Find where the given text appears and provide that cell's center as [X, Y] coordinate. 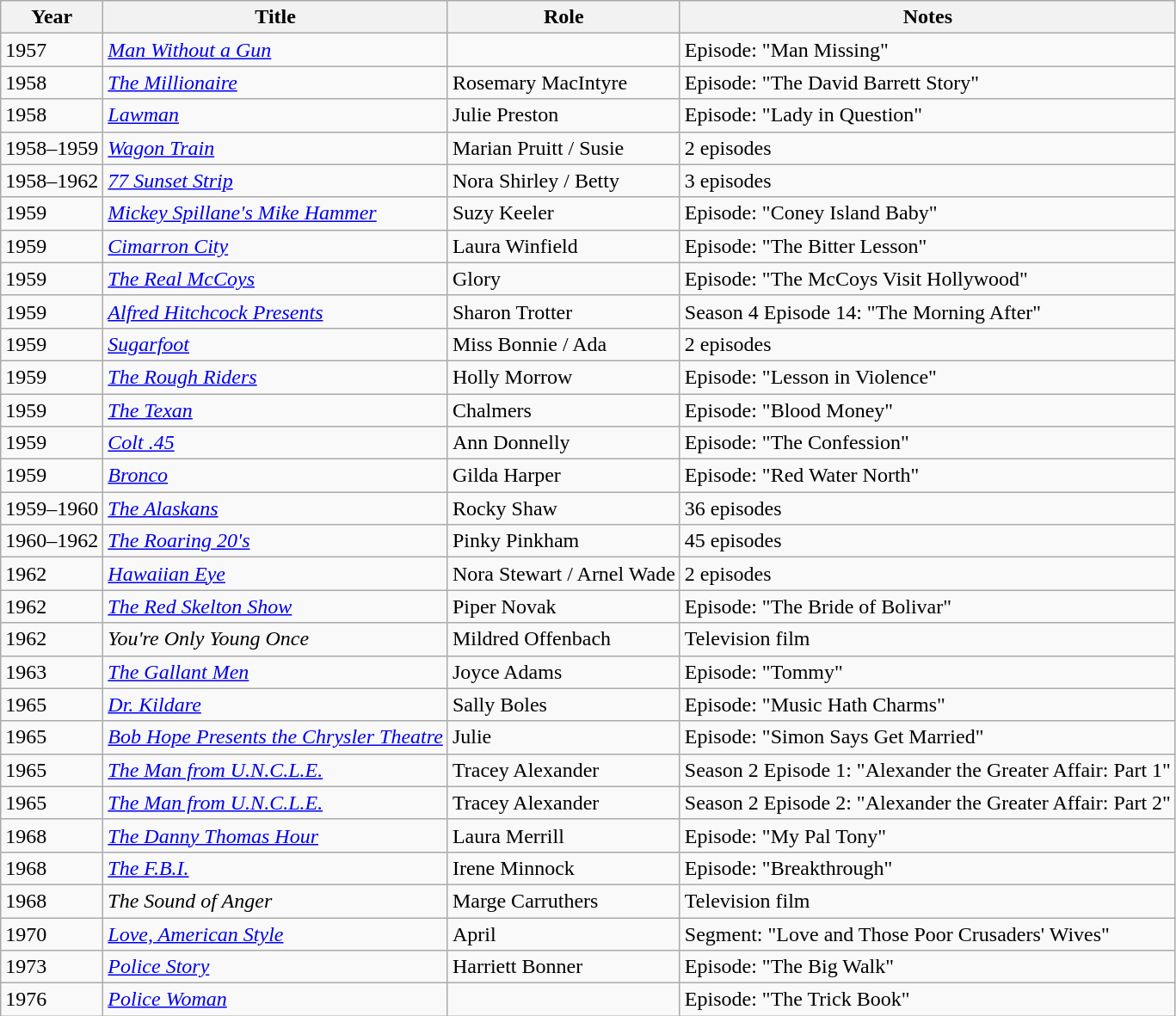
Laura Winfield [563, 246]
Bronco [275, 476]
1959–1960 [52, 508]
Nora Shirley / Betty [563, 181]
You're Only Young Once [275, 639]
Segment: "Love and Those Poor Crusaders' Wives" [927, 933]
Julie Preston [563, 115]
Colt .45 [275, 443]
Sally Boles [563, 705]
Episode: "Lady in Question" [927, 115]
Sharon Trotter [563, 311]
Cimarron City [275, 246]
Piper Novak [563, 607]
Title [275, 17]
Pinky Pinkham [563, 541]
Irene Minnock [563, 868]
Holly Morrow [563, 377]
Season 4 Episode 14: "The Morning After" [927, 311]
Laura Merrill [563, 835]
3 episodes [927, 181]
Season 2 Episode 2: "Alexander the Greater Affair: Part 2" [927, 803]
Episode: "Lesson in Violence" [927, 377]
Episode: "Music Hath Charms" [927, 705]
Marge Carruthers [563, 901]
Lawman [275, 115]
1958–1962 [52, 181]
Episode: "My Pal Tony" [927, 835]
Rosemary MacIntyre [563, 83]
Joyce Adams [563, 672]
Nora Stewart / Arnel Wade [563, 574]
Gilda Harper [563, 476]
Mildred Offenbach [563, 639]
1970 [52, 933]
Rocky Shaw [563, 508]
1963 [52, 672]
Episode: "The McCoys Visit Hollywood" [927, 279]
Glory [563, 279]
Episode: "The David Barrett Story" [927, 83]
Notes [927, 17]
Year [52, 17]
Marian Pruitt / Susie [563, 148]
Chalmers [563, 410]
Episode: "The Bride of Bolivar" [927, 607]
Miss Bonnie / Ada [563, 344]
Sugarfoot [275, 344]
Suzy Keeler [563, 213]
Episode: "Blood Money" [927, 410]
The Texan [275, 410]
Bob Hope Presents the Chrysler Theatre [275, 737]
The Sound of Anger [275, 901]
Episode: "Simon Says Get Married" [927, 737]
The Real McCoys [275, 279]
Episode: "Tommy" [927, 672]
Episode: "Red Water North" [927, 476]
Episode: "The Trick Book" [927, 1000]
The Rough Riders [275, 377]
36 episodes [927, 508]
Dr. Kildare [275, 705]
Julie [563, 737]
Wagon Train [275, 148]
Season 2 Episode 1: "Alexander the Greater Affair: Part 1" [927, 770]
Hawaiian Eye [275, 574]
Episode: "The Big Walk" [927, 967]
April [563, 933]
Episode: "The Confession" [927, 443]
77 Sunset Strip [275, 181]
The Roaring 20's [275, 541]
1960–1962 [52, 541]
Role [563, 17]
Mickey Spillane's Mike Hammer [275, 213]
The Gallant Men [275, 672]
The Alaskans [275, 508]
Police Woman [275, 1000]
1957 [52, 50]
Episode: "Coney Island Baby" [927, 213]
Love, American Style [275, 933]
Episode: "Man Missing" [927, 50]
Episode: "The Bitter Lesson" [927, 246]
Harriett Bonner [563, 967]
1973 [52, 967]
The Red Skelton Show [275, 607]
The F.B.I. [275, 868]
The Millionaire [275, 83]
1976 [52, 1000]
45 episodes [927, 541]
Alfred Hitchcock Presents [275, 311]
Ann Donnelly [563, 443]
Man Without a Gun [275, 50]
Episode: "Breakthrough" [927, 868]
1958–1959 [52, 148]
The Danny Thomas Hour [275, 835]
Police Story [275, 967]
